Capture the cell that displays the provided text and extract its (X, Y) central coordinate. 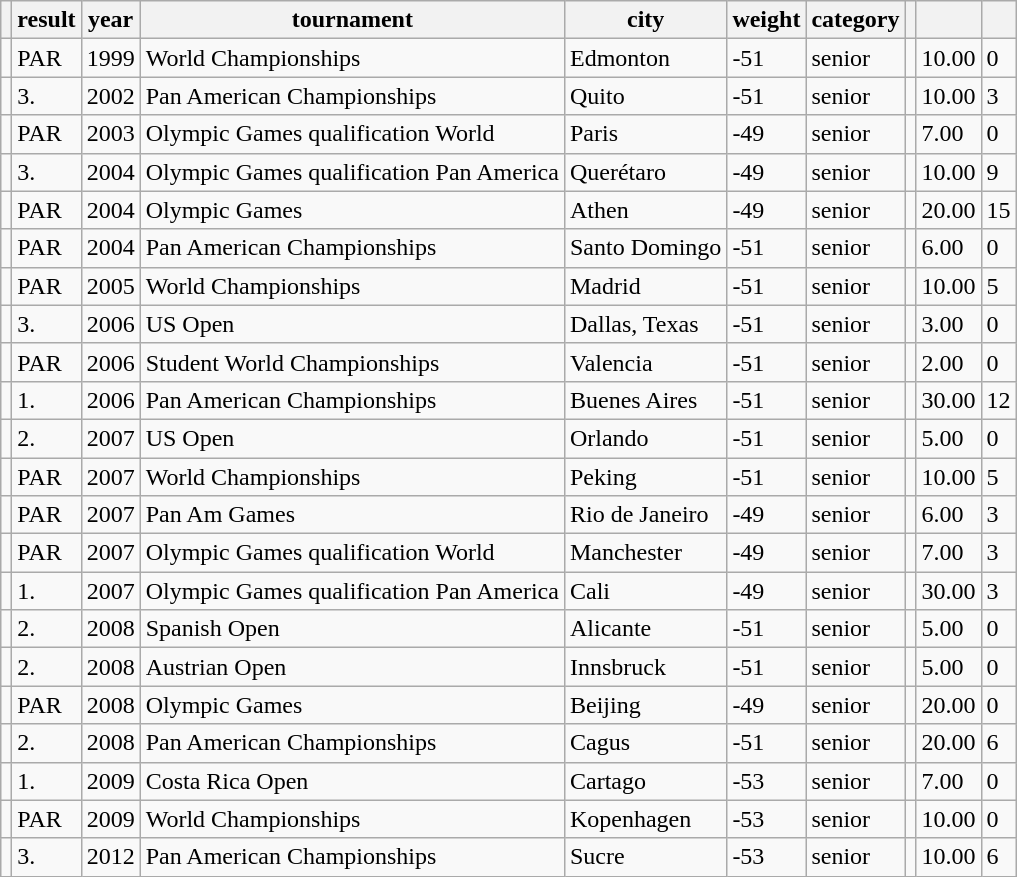
9 (998, 172)
Sucre (645, 857)
Peking (645, 477)
Cartago (645, 781)
2.00 (948, 362)
2003 (110, 134)
Costa Rica Open (352, 781)
year (110, 20)
Spanish Open (352, 629)
Kopenhagen (645, 819)
Dallas, Texas (645, 324)
Buenes Aires (645, 400)
2012 (110, 857)
Beijing (645, 705)
Orlando (645, 438)
Quito (645, 96)
Innsbruck (645, 667)
Cali (645, 591)
city (645, 20)
Edmonton (645, 58)
2005 (110, 286)
Querétaro (645, 172)
Student World Championships (352, 362)
Pan Am Games (352, 515)
Valencia (645, 362)
weight (766, 20)
2002 (110, 96)
tournament (352, 20)
result (46, 20)
Cagus (645, 743)
12 (998, 400)
Santo Domingo (645, 248)
Athen (645, 210)
Paris (645, 134)
3.00 (948, 324)
15 (998, 210)
Manchester (645, 553)
Rio de Janeiro (645, 515)
Austrian Open (352, 667)
Alicante (645, 629)
category (856, 20)
Madrid (645, 286)
1999 (110, 58)
